Identify which cell holds the provided text, then report its [x, y] central coordinate. 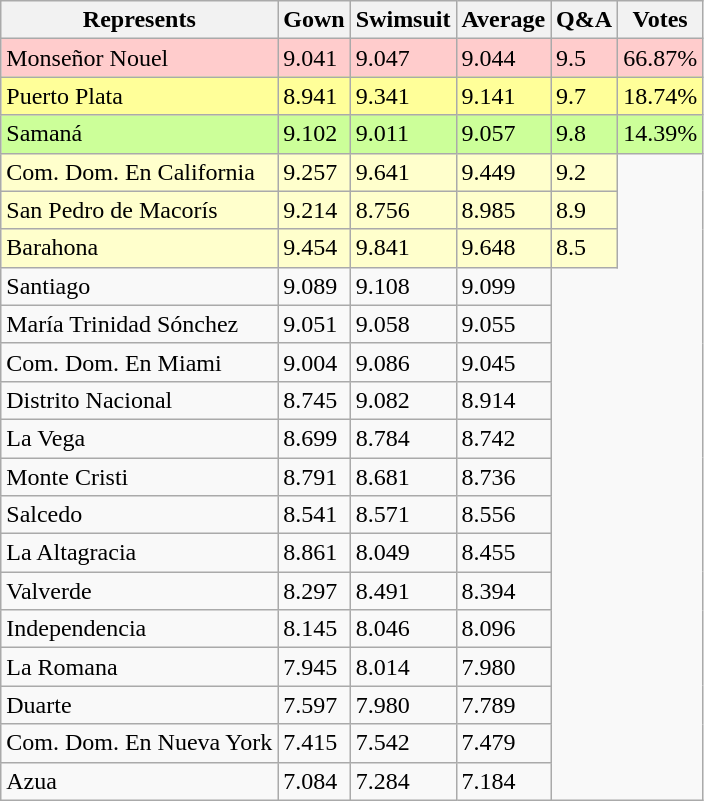
9.055 [504, 324]
8.756 [403, 210]
9.051 [314, 324]
9.058 [403, 324]
8.014 [403, 667]
8.736 [504, 477]
La Vega [140, 438]
9.257 [314, 172]
9.045 [504, 362]
Swimsuit [403, 20]
9.141 [504, 96]
9.2 [584, 172]
9.108 [403, 286]
Samaná [140, 134]
Represents [140, 20]
San Pedro de Macorís [140, 210]
8.455 [504, 553]
9.341 [403, 96]
8.046 [403, 629]
8.791 [314, 477]
8.742 [504, 438]
Puerto Plata [140, 96]
Duarte [140, 705]
8.699 [314, 438]
66.87% [660, 58]
Santiago [140, 286]
9.057 [504, 134]
Monte Cristi [140, 477]
9.086 [403, 362]
Q&A [584, 20]
Barahona [140, 248]
La Romana [140, 667]
7.184 [504, 781]
Com. Dom. En Nueva York [140, 743]
9.082 [403, 400]
9.449 [504, 172]
Com. Dom. En California [140, 172]
8.491 [403, 591]
Com. Dom. En Miami [140, 362]
8.297 [314, 591]
9.089 [314, 286]
Valverde [140, 591]
Votes [660, 20]
9.648 [504, 248]
Independencia [140, 629]
9.041 [314, 58]
7.415 [314, 743]
8.784 [403, 438]
9.099 [504, 286]
8.985 [504, 210]
8.394 [504, 591]
9.8 [584, 134]
7.789 [504, 705]
9.044 [504, 58]
7.284 [403, 781]
8.145 [314, 629]
7.597 [314, 705]
14.39% [660, 134]
7.542 [403, 743]
Monseñor Nouel [140, 58]
9.047 [403, 58]
La Altagracia [140, 553]
8.914 [504, 400]
8.096 [504, 629]
8.049 [403, 553]
18.74% [660, 96]
8.5 [584, 248]
María Trinidad Sónchez [140, 324]
9.454 [314, 248]
Distrito Nacional [140, 400]
9.102 [314, 134]
9.7 [584, 96]
8.941 [314, 96]
9.214 [314, 210]
8.681 [403, 477]
Salcedo [140, 515]
7.945 [314, 667]
8.9 [584, 210]
7.479 [504, 743]
Average [504, 20]
8.571 [403, 515]
9.004 [314, 362]
9.5 [584, 58]
8.745 [314, 400]
7.084 [314, 781]
9.011 [403, 134]
9.841 [403, 248]
8.556 [504, 515]
8.541 [314, 515]
Gown [314, 20]
Azua [140, 781]
8.861 [314, 553]
9.641 [403, 172]
